For the text-containing cell, return its midpoint in [X, Y] coordinate format. 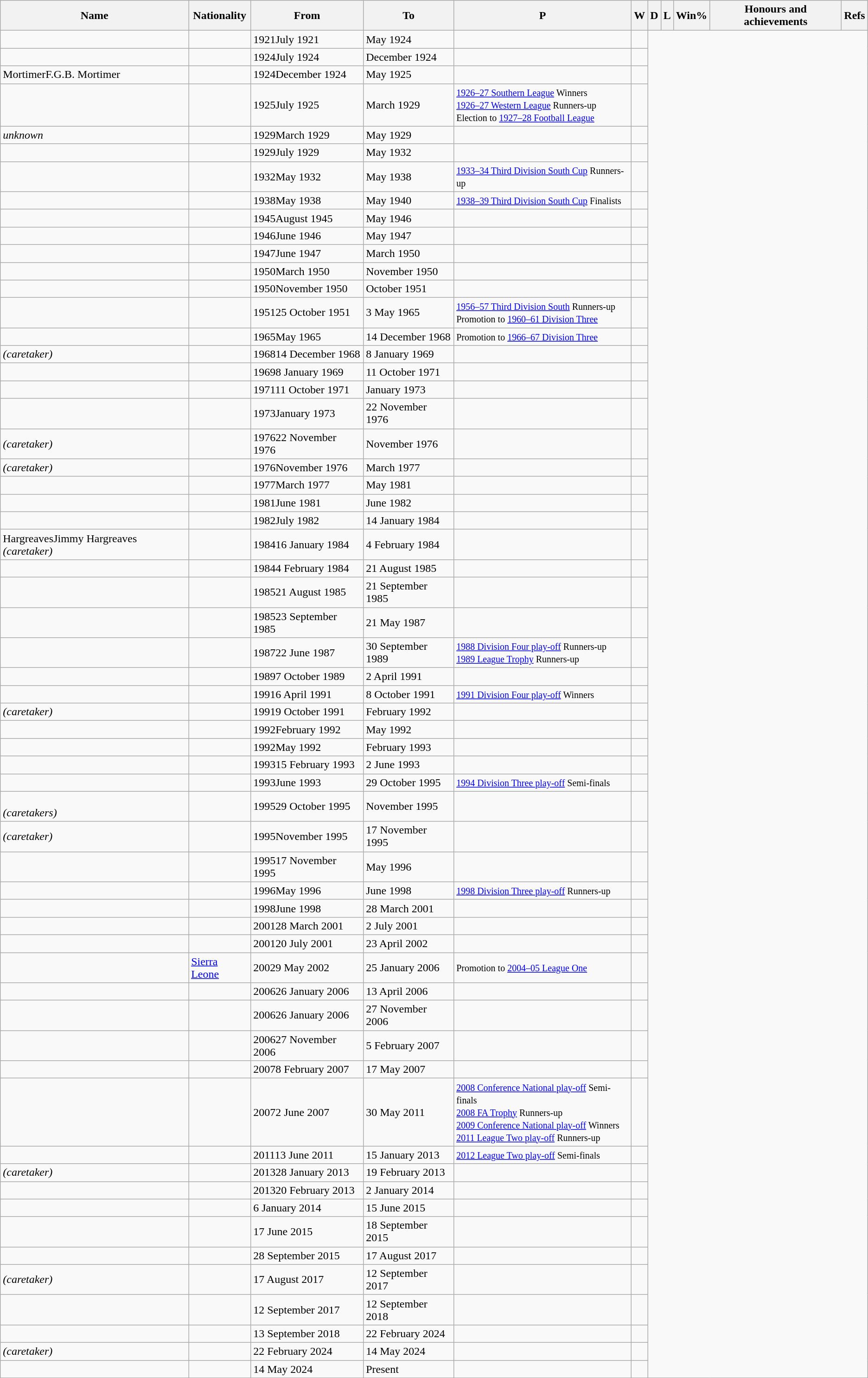
1921July 1921 [307, 39]
February 1992 [409, 712]
2 June 1993 [409, 765]
28 September 2015 [307, 1256]
1950November 1950 [307, 289]
1995November 1995 [307, 837]
1973January 1973 [307, 414]
200128 March 2001 [307, 926]
15 June 2015 [409, 1208]
201320 February 2013 [307, 1190]
11 October 1971 [409, 372]
L [667, 16]
1998 Division Three play-off Runners-up [542, 891]
1933–34 Third Division South Cup Runners-up [542, 176]
195125 October 1951 [307, 313]
20029 May 2002 [307, 968]
1977March 1977 [307, 485]
19897 October 1989 [307, 677]
1992February 1992 [307, 730]
1929July 1929 [307, 153]
May 1946 [409, 218]
1926–27 Southern League Winners1926–27 Western League Runners-upElection to 1927–28 Football League [542, 105]
199517 November 1995 [307, 866]
1932May 1932 [307, 176]
19844 February 1984 [307, 568]
198521 August 1985 [307, 592]
1976November 1976 [307, 468]
200627 November 2006 [307, 1045]
March 1950 [409, 253]
199315 February 1993 [307, 765]
3 May 1965 [409, 313]
1998June 1998 [307, 908]
May 1929 [409, 135]
29 October 1995 [409, 782]
October 1951 [409, 289]
25 January 2006 [409, 968]
June 1998 [409, 891]
5 February 2007 [409, 1045]
February 1993 [409, 747]
12 September 2018 [409, 1310]
1993June 1993 [307, 782]
8 October 1991 [409, 694]
18 September 2015 [409, 1232]
1929March 1929 [307, 135]
1938–39 Third Division South Cup Finalists [542, 200]
W [640, 16]
(caretakers) [95, 806]
6 January 2014 [307, 1208]
27 November 2006 [409, 1016]
20072 June 2007 [307, 1112]
D [654, 16]
19919 October 1991 [307, 712]
Promotion to 2004–05 League One [542, 968]
March 1929 [409, 105]
January 1973 [409, 390]
1925July 1925 [307, 105]
May 1947 [409, 236]
1996May 1996 [307, 891]
1981June 1981 [307, 503]
2 July 2001 [409, 926]
30 September 1989 [409, 653]
May 1981 [409, 485]
8 January 1969 [409, 354]
May 1925 [409, 75]
1994 Division Three play-off Semi-finals [542, 782]
HargreavesJimmy Hargreaves (caretaker) [95, 545]
17 May 2007 [409, 1070]
MortimerF.G.B. Mortimer [95, 75]
21 August 1985 [409, 568]
December 1924 [409, 57]
Nationality [220, 16]
21 September 1985 [409, 592]
1988 Division Four play-off Runners-up1989 League Trophy Runners-up [542, 653]
May 1938 [409, 176]
23 April 2002 [409, 943]
1950March 1950 [307, 271]
Sierra Leone [220, 968]
November 1976 [409, 443]
1946June 1946 [307, 236]
22 November 1976 [409, 414]
2008 Conference National play-off Semi-finals2008 FA Trophy Runners-up2009 Conference National play-off Winners2011 League Two play-off Runners-up [542, 1112]
May 1940 [409, 200]
May 1996 [409, 866]
Present [409, 1369]
1982July 1982 [307, 520]
30 May 2011 [409, 1112]
1956–57 Third Division South Runners-upPromotion to 1960–61 Division Three [542, 313]
200120 July 2001 [307, 943]
To [409, 16]
199529 October 1995 [307, 806]
2012 League Two play-off Semi-finals [542, 1155]
Win% [692, 16]
17 June 2015 [307, 1232]
201328 January 2013 [307, 1173]
1938May 1938 [307, 200]
P [542, 16]
1945August 1945 [307, 218]
November 1950 [409, 271]
1992May 1992 [307, 747]
May 1992 [409, 730]
1947June 1947 [307, 253]
19 February 2013 [409, 1173]
June 1982 [409, 503]
14 December 1968 [409, 337]
1965May 1965 [307, 337]
1924July 1924 [307, 57]
March 1977 [409, 468]
20078 February 2007 [307, 1070]
Honours and achievements [776, 16]
2 January 2014 [409, 1190]
21 May 1987 [409, 622]
198722 June 1987 [307, 653]
14 January 1984 [409, 520]
13 April 2006 [409, 992]
13 September 2018 [307, 1333]
19916 April 1991 [307, 694]
unknown [95, 135]
Name [95, 16]
28 March 2001 [409, 908]
November 1995 [409, 806]
15 January 2013 [409, 1155]
May 1932 [409, 153]
Refs [855, 16]
2 April 1991 [409, 677]
198523 September 1985 [307, 622]
201113 June 2011 [307, 1155]
197622 November 1976 [307, 443]
19698 January 1969 [307, 372]
4 February 1984 [409, 545]
196814 December 1968 [307, 354]
May 1924 [409, 39]
17 November 1995 [409, 837]
198416 January 1984 [307, 545]
Promotion to 1966–67 Division Three [542, 337]
From [307, 16]
1991 Division Four play-off Winners [542, 694]
1924December 1924 [307, 75]
197111 October 1971 [307, 390]
